Capture the cell that displays the provided text and extract its (X, Y) central coordinate. 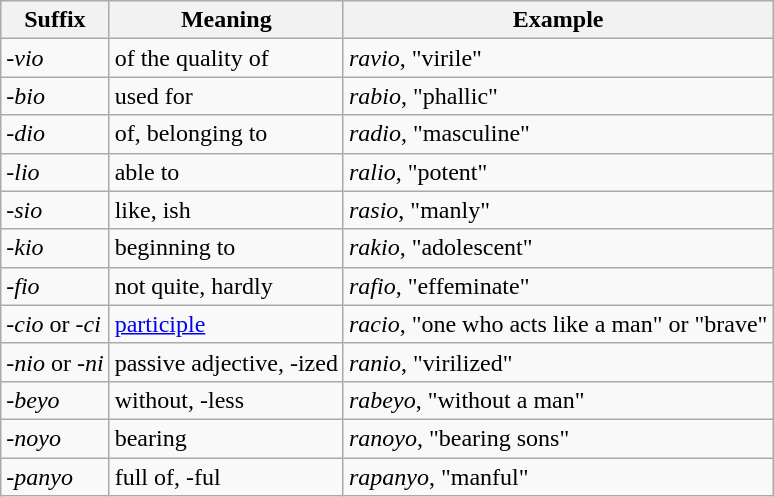
Suffix (55, 20)
ralio, "potent" (558, 172)
-kio (55, 248)
used for (226, 96)
radio, "masculine" (558, 134)
full of, -ful (226, 477)
rasio, "manly" (558, 210)
-bio (55, 96)
-cio or -ci (55, 324)
-vio (55, 58)
-beyo (55, 400)
rafio, "effeminate" (558, 286)
Example (558, 20)
-sio (55, 210)
-nio or -ni (55, 362)
without, -less (226, 400)
rakio, "adolescent" (558, 248)
-dio (55, 134)
Meaning (226, 20)
-panyo (55, 477)
passive adjective, -ized (226, 362)
not quite, hardly (226, 286)
like, ish (226, 210)
able to (226, 172)
rabio, "phallic" (558, 96)
-lio (55, 172)
ranio, "virilized" (558, 362)
-noyo (55, 438)
rapanyo, "manful" (558, 477)
rabeyo, "without a man" (558, 400)
racio, "one who acts like a man" or "brave" (558, 324)
participle (226, 324)
bearing (226, 438)
-fio (55, 286)
ranoyo, "bearing sons" (558, 438)
of the quality of (226, 58)
of, belonging to (226, 134)
beginning to (226, 248)
ravio, "virile" (558, 58)
